Extract the [x, y] coordinate from the center of the cell holding the provided text.  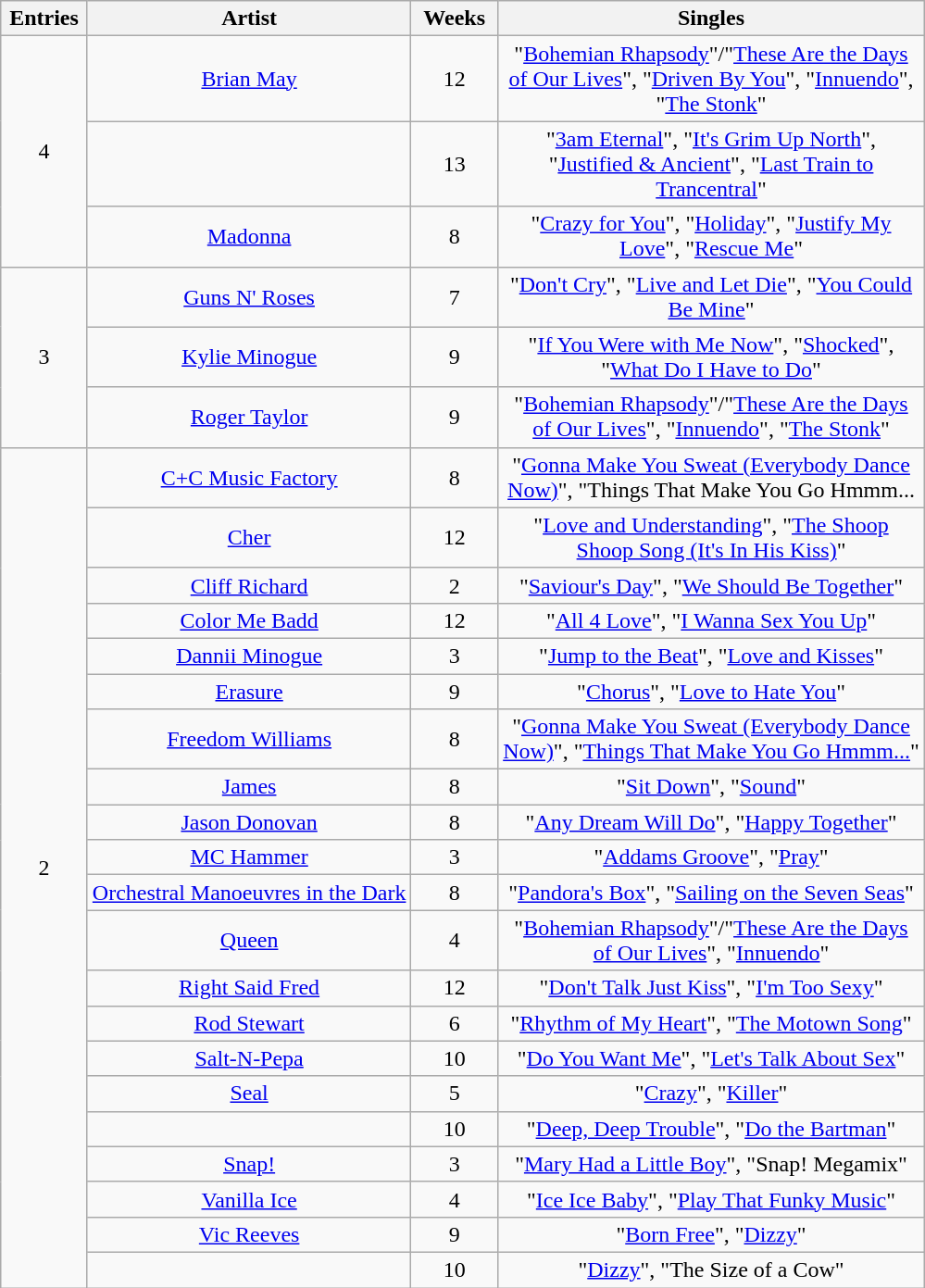
"Saviour's Day", "We Should Be Together" [711, 585]
"Pandora's Box", "Sailing on the Seven Seas" [711, 893]
Orchestral Manoeuvres in the Dark [249, 893]
"3am Eternal", "It's Grim Up North", "Justified & Ancient", "Last Train to Trancentral" [711, 164]
"Rhythm of My Heart", "The Motown Song" [711, 1023]
Entries [44, 19]
"Don't Talk Just Kiss", "I'm Too Sexy" [711, 988]
"Love and Understanding", "The Shoop Shoop Song (It's In His Kiss)" [711, 537]
7 [455, 296]
"Mary Had a Little Boy", "Snap! Megamix" [711, 1164]
"If You Were with Me Now", "Shocked", "What Do I Have to Do" [711, 357]
"Deep, Deep Trouble", "Do the Bartman" [711, 1129]
"Any Dream Will Do", "Happy Together" [711, 822]
Cliff Richard [249, 585]
Jason Donovan [249, 822]
"Gonna Make You Sweat (Everybody Dance Now)", "Things That Make You Go Hmmm... [711, 478]
Freedom Williams [249, 739]
Singles [711, 19]
"Bohemian Rhapsody"/"These Are the Days of Our Lives", "Innuendo", "The Stonk" [711, 417]
Madonna [249, 237]
"Do You Want Me", "Let's Talk About Sex" [711, 1058]
"Ice Ice Baby", "Play That Funky Music" [711, 1199]
"Addams Groove", "Pray" [711, 857]
Vic Reeves [249, 1234]
C+C Music Factory [249, 478]
"Gonna Make You Sweat (Everybody Dance Now)", "Things That Make You Go Hmmm..." [711, 739]
Salt-N-Pepa [249, 1058]
Weeks [455, 19]
"Born Free", "Dizzy" [711, 1234]
James [249, 787]
Dannii Minogue [249, 656]
"Jump to the Beat", "Love and Kisses" [711, 656]
Brian May [249, 79]
Artist [249, 19]
Erasure [249, 692]
Color Me Badd [249, 620]
"Chorus", "Love to Hate You" [711, 692]
Right Said Fred [249, 988]
"Bohemian Rhapsody"/"These Are the Days of Our Lives", "Driven By You", "Innuendo", "The Stonk" [711, 79]
Rod Stewart [249, 1023]
6 [455, 1023]
5 [455, 1094]
"Crazy", "Killer" [711, 1094]
"Crazy for You", "Holiday", "Justify My Love", "Rescue Me" [711, 237]
"Dizzy", "The Size of a Cow" [711, 1269]
13 [455, 164]
Kylie Minogue [249, 357]
Queen [249, 941]
Seal [249, 1094]
"Don't Cry", "Live and Let Die", "You Could Be Mine" [711, 296]
"Bohemian Rhapsody"/"These Are the Days of Our Lives", "Innuendo" [711, 941]
Cher [249, 537]
"All 4 Love", "I Wanna Sex You Up" [711, 620]
Guns N' Roses [249, 296]
"Sit Down", "Sound" [711, 787]
Vanilla Ice [249, 1199]
MC Hammer [249, 857]
Snap! [249, 1164]
Roger Taylor [249, 417]
